Locate the cell with the specified text and output its (x, y) center coordinate. 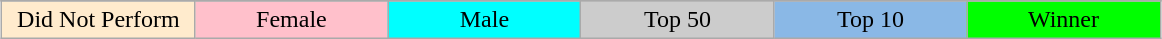
Top 10 (870, 20)
Did Not Perform (98, 20)
Top 50 (678, 20)
Male (484, 20)
Winner (1064, 20)
Female (292, 20)
